Pinpoint the cell where the given text exists, returning its (X, Y) midpoint coordinate. 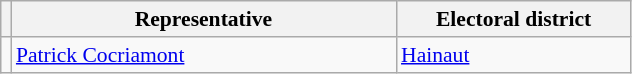
Patrick Cocriamont (204, 55)
Representative (204, 19)
Hainaut (514, 55)
Electoral district (514, 19)
